Determine the [x, y] coordinate at the center of the cell enclosing the given text.  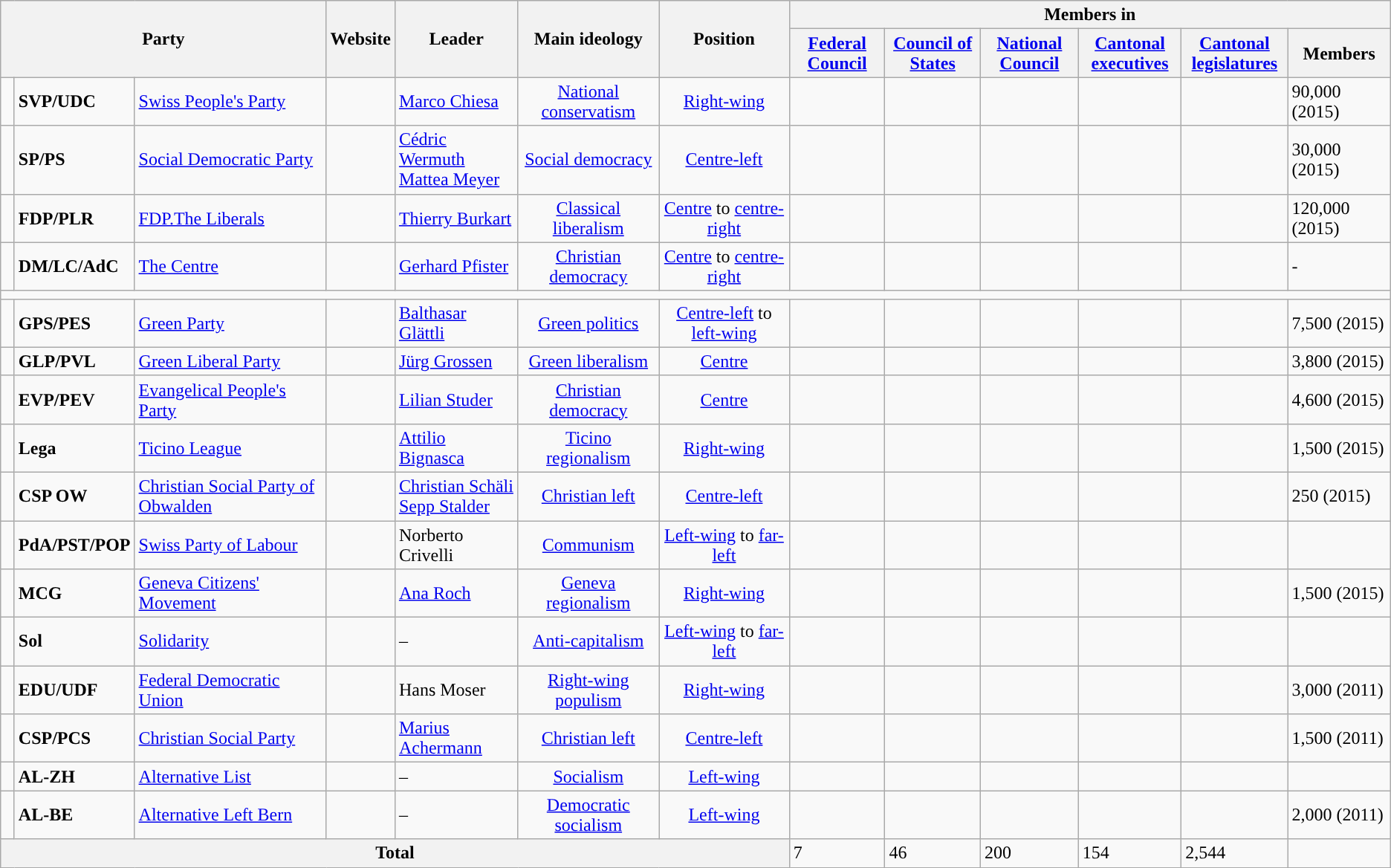
Christian Social Party [230, 739]
Ana Roch [456, 593]
EDU/UDF [74, 690]
Social Democratic Party [230, 160]
1,500 (2011) [1339, 739]
Democratic socialism [588, 814]
Leader [456, 39]
Hans Moser [456, 690]
Alternative List [230, 777]
46 [933, 853]
Cantonal executives [1129, 54]
Lega [74, 447]
2,544 [1235, 853]
Members [1339, 54]
Position [724, 39]
National conservatism [588, 101]
CSP/PCS [74, 739]
Federal Council [837, 54]
Solidarity [230, 642]
30,000 (2015) [1339, 160]
Cédric WermuthMattea Meyer [456, 160]
Ticino League [230, 447]
SVP/UDC [74, 101]
Right-wing populism [588, 690]
250 (2015) [1339, 496]
Members in [1089, 15]
Jürg Grossen [456, 361]
Norberto Crivelli [456, 544]
Anti-capitalism [588, 642]
Balthasar Glättli [456, 323]
FDP.The Liberals [230, 218]
Total [395, 853]
Swiss Party of Labour [230, 544]
7,500 (2015) [1339, 323]
Website [360, 39]
Green Liberal Party [230, 361]
90,000 (2015) [1339, 101]
Ticino regionalism [588, 447]
DM/LC/AdC [74, 266]
National Council [1029, 54]
Classical liberalism [588, 218]
Lilian Studer [456, 400]
7 [837, 853]
GPS/PES [74, 323]
Main ideology [588, 39]
CSP OW [74, 496]
GLP/PVL [74, 361]
SP/PS [74, 160]
The Centre [230, 266]
MCG [74, 593]
Green liberalism [588, 361]
EVP/PEV [74, 400]
Geneva Citizens' Movement [230, 593]
Attilio Bignasca [456, 447]
AL-ZH [74, 777]
AL-BE [74, 814]
Council of States [933, 54]
Socialism [588, 777]
Centre-left to left-wing [724, 323]
Alternative Left Bern [230, 814]
Marius Achermann [456, 739]
2,000 (2011) [1339, 814]
Thierry Burkart [456, 218]
Communism [588, 544]
154 [1129, 853]
Sol [74, 642]
Federal Democratic Union [230, 690]
120,000 (2015) [1339, 218]
FDP/PLR [74, 218]
Social democracy [588, 160]
Christian SchäliSepp Stalder [456, 496]
3,000 (2011) [1339, 690]
- [1339, 266]
Green politics [588, 323]
4,600 (2015) [1339, 400]
200 [1029, 853]
Geneva regionalism [588, 593]
Green Party [230, 323]
Swiss People's Party [230, 101]
Marco Chiesa [456, 101]
Cantonal legislatures [1235, 54]
Christian Social Party of Obwalden [230, 496]
3,800 (2015) [1339, 361]
Evangelical People's Party [230, 400]
Gerhard Pfister [456, 266]
Party [163, 39]
PdA/PST/POP [74, 544]
